Provide the (x, y) coordinate of the cell's center where the given text is located.  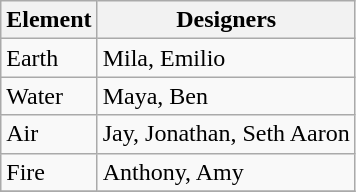
Mila, Emilio (226, 58)
Earth (49, 58)
Air (49, 134)
Maya, Ben (226, 96)
Water (49, 96)
Fire (49, 172)
Jay, Jonathan, Seth Aaron (226, 134)
Element (49, 20)
Designers (226, 20)
Anthony, Amy (226, 172)
